Detect which cell encompasses the target text, then output its [X, Y] center coordinate. 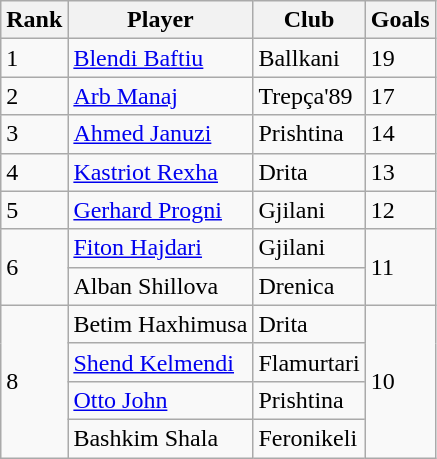
6 [34, 267]
Bashkim Shala [160, 438]
4 [34, 172]
Alban Shillova [160, 286]
12 [400, 210]
1 [34, 58]
14 [400, 134]
Blendi Baftiu [160, 58]
11 [400, 267]
17 [400, 96]
Drenica [309, 286]
8 [34, 381]
Shend Kelmendi [160, 362]
Otto John [160, 400]
Betim Haxhimusa [160, 324]
Gerhard Progni [160, 210]
Player [160, 20]
Rank [34, 20]
Club [309, 20]
Goals [400, 20]
10 [400, 381]
Flamurtari [309, 362]
2 [34, 96]
19 [400, 58]
Fiton Hajdari [160, 248]
3 [34, 134]
Ahmed Januzi [160, 134]
Feronikeli [309, 438]
Ballkani [309, 58]
Arb Manaj [160, 96]
5 [34, 210]
Trepça'89 [309, 96]
13 [400, 172]
Kastriot Rexha [160, 172]
